Extract the [X, Y] coordinate from the center of the cell holding the provided text.  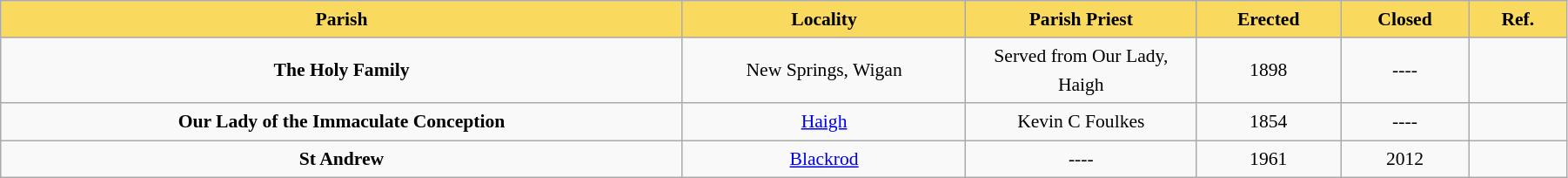
Blackrod [824, 159]
Our Lady of the Immaculate Conception [341, 122]
1854 [1269, 122]
Haigh [824, 122]
2012 [1404, 159]
Parish [341, 19]
Locality [824, 19]
1898 [1269, 72]
Served from Our Lady, Haigh [1081, 72]
New Springs, Wigan [824, 72]
Erected [1269, 19]
Kevin C Foulkes [1081, 122]
Closed [1404, 19]
St Andrew [341, 159]
The Holy Family [341, 72]
Parish Priest [1081, 19]
1961 [1269, 159]
Ref. [1518, 19]
